Return the [x, y] coordinate for the center point of the cell that contains the specified text.  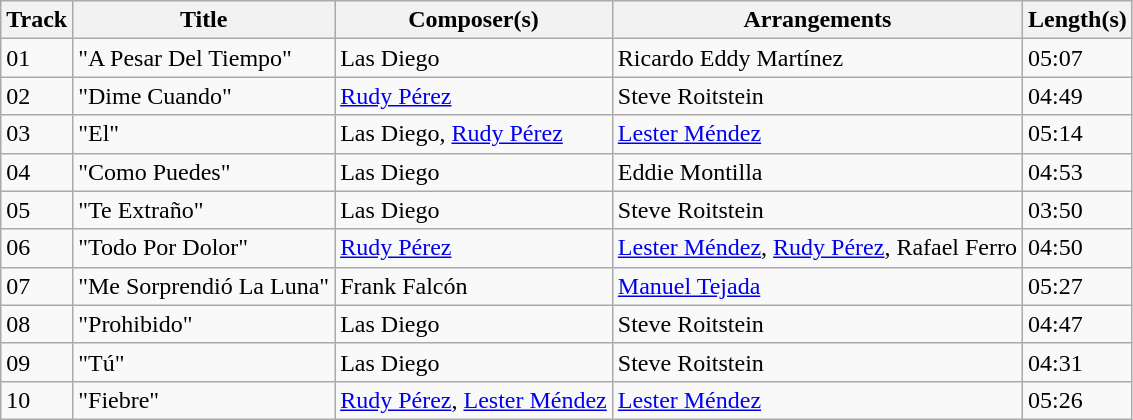
"Te Extraño" [204, 210]
01 [37, 58]
05 [37, 210]
10 [37, 400]
03 [37, 134]
02 [37, 96]
"Fiebre" [204, 400]
"A Pesar Del Tiempo" [204, 58]
"Me Sorprendió La Luna" [204, 286]
Composer(s) [474, 20]
05:14 [1078, 134]
09 [37, 362]
Arrangements [817, 20]
05:07 [1078, 58]
"El" [204, 134]
Length(s) [1078, 20]
03:50 [1078, 210]
05:26 [1078, 400]
"Dime Cuando" [204, 96]
04:31 [1078, 362]
08 [37, 324]
07 [37, 286]
06 [37, 248]
04:50 [1078, 248]
"Prohibido" [204, 324]
05:27 [1078, 286]
Lester Méndez, Rudy Pérez, Rafael Ferro [817, 248]
Track [37, 20]
Frank Falcón [474, 286]
04:47 [1078, 324]
"Como Puedes" [204, 172]
Ricardo Eddy Martínez [817, 58]
Title [204, 20]
Rudy Pérez, Lester Méndez [474, 400]
Manuel Tejada [817, 286]
"Todo Por Dolor" [204, 248]
"Tú" [204, 362]
04:49 [1078, 96]
04 [37, 172]
04:53 [1078, 172]
Eddie Montilla [817, 172]
Las Diego, Rudy Pérez [474, 134]
